Locate the cell with the specified text and output its [x, y] center coordinate. 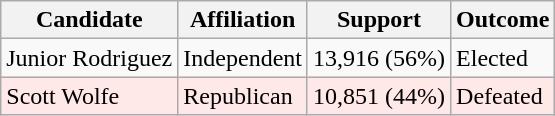
Independent [243, 58]
Defeated [503, 96]
Scott Wolfe [90, 96]
13,916 (56%) [378, 58]
Republican [243, 96]
Candidate [90, 20]
Affiliation [243, 20]
Outcome [503, 20]
Support [378, 20]
Elected [503, 58]
Junior Rodriguez [90, 58]
10,851 (44%) [378, 96]
